For the text-containing cell, return its midpoint in (x, y) coordinate format. 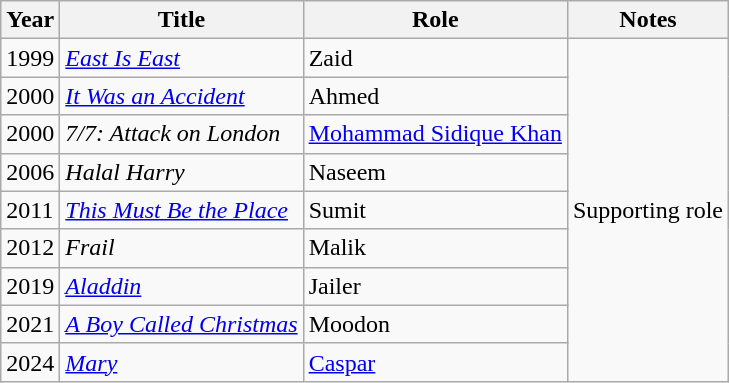
Naseem (435, 172)
It Was an Accident (182, 96)
East Is East (182, 58)
2012 (30, 248)
Sumit (435, 210)
Moodon (435, 324)
Role (435, 20)
Supporting role (648, 210)
2006 (30, 172)
Title (182, 20)
Mohammad Sidique Khan (435, 134)
Mary (182, 362)
7/7: Attack on London (182, 134)
Halal Harry (182, 172)
Malik (435, 248)
Zaid (435, 58)
2019 (30, 286)
2021 (30, 324)
Aladdin (182, 286)
Frail (182, 248)
1999 (30, 58)
This Must Be the Place (182, 210)
2011 (30, 210)
Jailer (435, 286)
A Boy Called Christmas (182, 324)
2024 (30, 362)
Caspar (435, 362)
Notes (648, 20)
Ahmed (435, 96)
Year (30, 20)
